Locate the cell with the specified text and output its (X, Y) center coordinate. 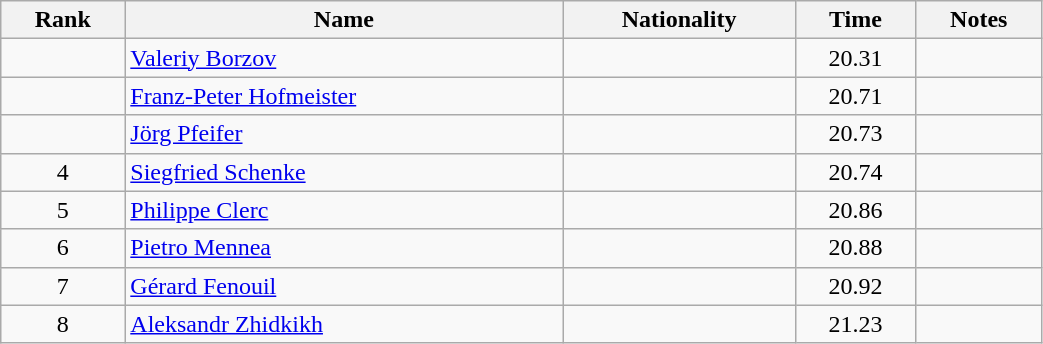
4 (63, 172)
20.88 (855, 248)
Gérard Fenouil (344, 286)
Siegfried Schenke (344, 172)
Valeriy Borzov (344, 58)
20.74 (855, 172)
20.73 (855, 134)
Aleksandr Zhidkikh (344, 324)
6 (63, 248)
Franz-Peter Hofmeister (344, 96)
7 (63, 286)
20.92 (855, 286)
20.31 (855, 58)
Jörg Pfeifer (344, 134)
Nationality (679, 20)
Name (344, 20)
Pietro Mennea (344, 248)
Rank (63, 20)
Notes (979, 20)
20.71 (855, 96)
20.86 (855, 210)
21.23 (855, 324)
Philippe Clerc (344, 210)
5 (63, 210)
8 (63, 324)
Time (855, 20)
